From the cell containing the given text, extract its center point as (X, Y) coordinate. 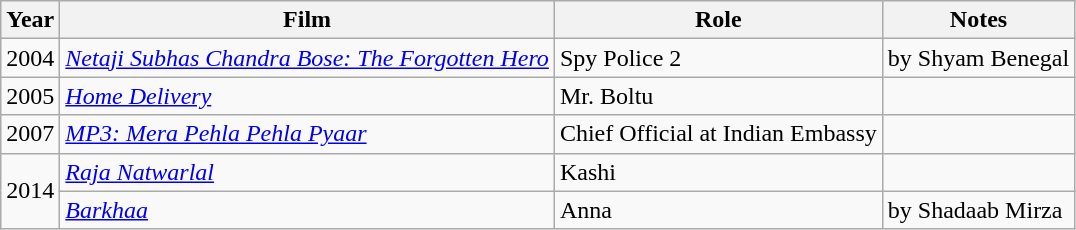
Netaji Subhas Chandra Bose: The Forgotten Hero (308, 58)
by Shyam Benegal (978, 58)
Mr. Boltu (718, 96)
Role (718, 20)
by Shadaab Mirza (978, 210)
Home Delivery (308, 96)
MP3: Mera Pehla Pehla Pyaar (308, 134)
Raja Natwarlal (308, 172)
2014 (30, 191)
Chief Official at Indian Embassy (718, 134)
Notes (978, 20)
Film (308, 20)
Kashi (718, 172)
2004 (30, 58)
2005 (30, 96)
Spy Police 2 (718, 58)
Year (30, 20)
Barkhaa (308, 210)
2007 (30, 134)
Anna (718, 210)
